Provide the (x, y) coordinate of the cell's center where the given text is located.  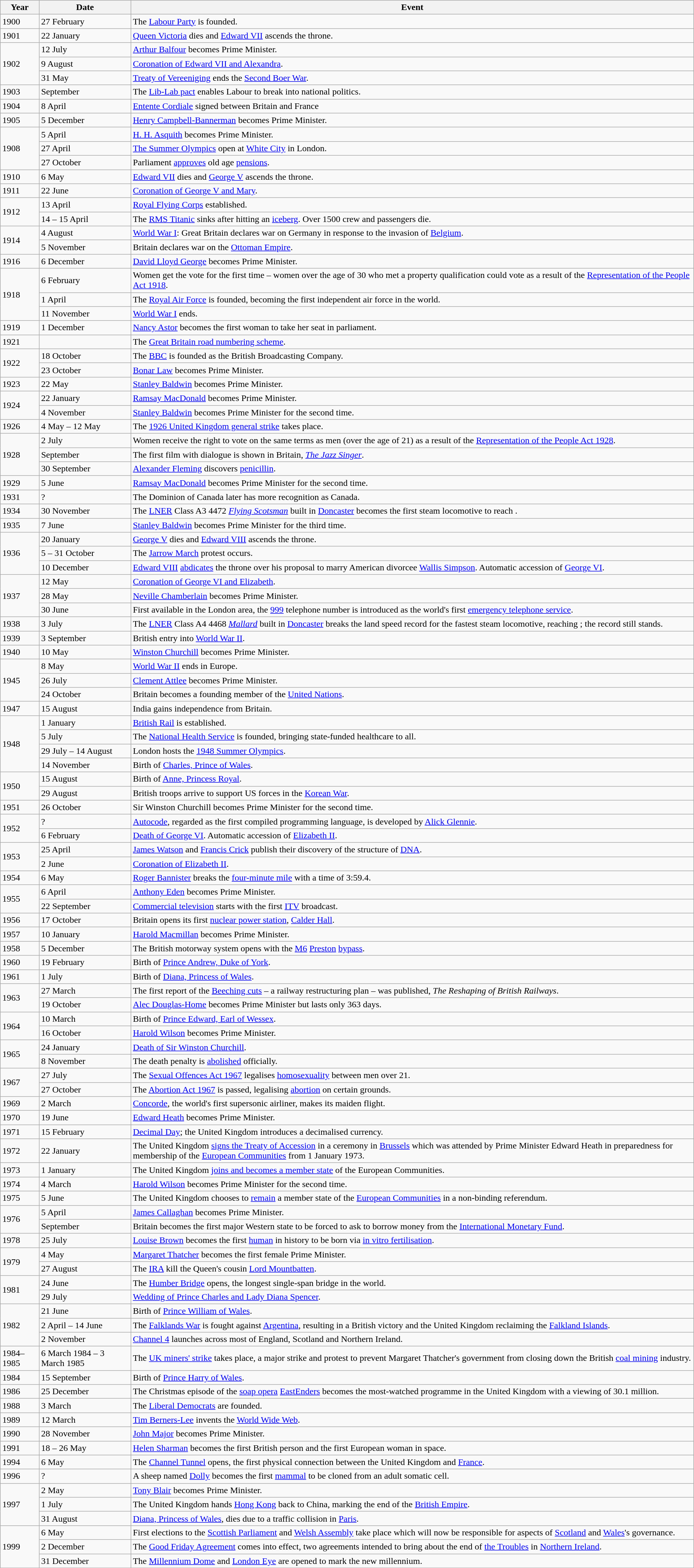
1997 (20, 1504)
Harold Macmillan becomes Prime Minister. (412, 934)
16 October (85, 1033)
14 November (85, 765)
1972 (20, 1151)
1924 (20, 405)
Death of Sir Winston Churchill. (412, 1047)
London hosts the 1948 Summer Olympics. (412, 751)
Clement Attlee becomes Prime Minister. (412, 680)
10 December (85, 567)
1935 (20, 525)
Coronation of George VI and Elizabeth. (412, 581)
2 July (85, 441)
1 December (85, 328)
1908 (20, 148)
Birth of Prince William of Wales. (412, 1311)
1976 (20, 1219)
Event (412, 7)
24 October (85, 695)
1921 (20, 342)
Concorde, the world's first supersonic airliner, makes its maiden flight. (412, 1104)
A sheep named Dolly becomes the first mammal to be cloned from an adult somatic cell. (412, 1476)
4 August (85, 233)
2 June (85, 864)
15 September (85, 1378)
The Abortion Act 1967 is passed, legalising abortion on certain grounds. (412, 1089)
Sir Winston Churchill becomes Prime Minister for the second time. (412, 807)
David Lloyd George becomes Prime Minister. (412, 261)
Birth of Prince Harry of Wales. (412, 1378)
1984–1985 (20, 1359)
Roger Bannister breaks the four-minute mile with a time of 3:59.4. (412, 878)
14 – 15 April (85, 219)
23 October (85, 370)
Birth of Prince Edward, Earl of Wessex. (412, 1019)
The Falklands War is fought against Argentina, resulting in a British victory and the United Kingdom reclaiming the Falkland Islands. (412, 1325)
1989 (20, 1420)
Stanley Baldwin becomes Prime Minister. (412, 384)
Coronation of Elizabeth II. (412, 864)
Diana, Princess of Wales, dies due to a traffic collision in Paris. (412, 1518)
12 July (85, 50)
Death of George VI. Automatic accession of Elizabeth II. (412, 835)
George V dies and Edward VIII ascends the throne. (412, 539)
22 June (85, 191)
India gains independence from Britain. (412, 709)
The first report of the Beeching cuts – a railway restructuring plan – was published, The Reshaping of British Railways. (412, 991)
James Watson and Francis Crick publish their discovery of the structure of DNA. (412, 849)
30 June (85, 610)
21 June (85, 1311)
1984 (20, 1378)
Helen Sharman becomes the first British person and the first European woman in space. (412, 1448)
1960 (20, 962)
4 May – 12 May (85, 427)
Ramsay MacDonald becomes Prime Minister. (412, 398)
1929 (20, 483)
2 May (85, 1490)
The Christmas episode of the soap opera EastEnders becomes the most-watched programme in the United Kingdom with a viewing of 30.1 million. (412, 1392)
24 June (85, 1283)
Royal Flying Corps established. (412, 205)
27 August (85, 1269)
10 March (85, 1019)
1996 (20, 1476)
The National Health Service is founded, bringing state-funded healthcare to all. (412, 737)
1902 (20, 64)
The first film with dialogue is shown in Britain, The Jazz Singer. (412, 455)
1970 (20, 1118)
9 August (85, 64)
31 August (85, 1518)
Edward VII dies and George V ascends the throne. (412, 177)
30 September (85, 469)
1951 (20, 807)
Birth of Diana, Princess of Wales. (412, 977)
Commercial television starts with the first ITV broadcast. (412, 906)
5 – 31 October (85, 553)
James Callaghan becomes Prime Minister. (412, 1212)
Date (85, 7)
6 December (85, 261)
1975 (20, 1198)
Coronation of Edward VII and Alexandra. (412, 64)
12 May (85, 581)
4 March (85, 1184)
18 – 26 May (85, 1448)
Arthur Balfour becomes Prime Minister. (412, 50)
1905 (20, 120)
World War II ends in Europe. (412, 666)
1958 (20, 948)
1945 (20, 680)
10 January (85, 934)
British entry into World War II. (412, 638)
1926 (20, 427)
Entente Cordiale signed between Britain and France (412, 106)
Channel 4 launches across most of England, Scotland and Northern Ireland. (412, 1339)
4 May (85, 1254)
Margaret Thatcher becomes the first female Prime Minister. (412, 1254)
1971 (20, 1132)
1922 (20, 363)
1912 (20, 212)
The LNER Class A3 4472 Flying Scotsman built in Doncaster becomes the first steam locomotive to reach . (412, 511)
1967 (20, 1082)
1937 (20, 596)
28 May (85, 596)
1964 (20, 1026)
27 July (85, 1075)
1969 (20, 1104)
The United Kingdom hands Hong Kong back to China, marking the end of the British Empire. (412, 1504)
The Millennium Dome and London Eye are opened to mark the new millennium. (412, 1561)
John Major becomes Prime Minister. (412, 1434)
The Jarrow March protest occurs. (412, 553)
The IRA kill the Queen's cousin Lord Mountbatten. (412, 1269)
1936 (20, 553)
25 April (85, 849)
Year (20, 7)
19 June (85, 1118)
The Great Britain road numbering scheme. (412, 342)
1919 (20, 328)
Autocode, regarded as the first compiled programming language, is developed by Alick Glennie. (412, 821)
Winston Churchill becomes Prime Minister. (412, 652)
1918 (20, 294)
1991 (20, 1448)
Birth of Charles, Prince of Wales. (412, 765)
1939 (20, 638)
6 April (85, 892)
The RMS Titanic sinks after hitting an iceberg. Over 1500 crew and passengers die. (412, 219)
Britain becomes a founding member of the United Nations. (412, 695)
1934 (20, 511)
8 November (85, 1061)
Harold Wilson becomes Prime Minister for the second time. (412, 1184)
1955 (20, 899)
3 September (85, 638)
1978 (20, 1240)
The Channel Tunnel opens, the first physical connection between the United Kingdom and France. (412, 1462)
3 March (85, 1406)
25 December (85, 1392)
1954 (20, 878)
1994 (20, 1462)
The Liberal Democrats are founded. (412, 1406)
2 December (85, 1547)
1914 (20, 240)
The Good Friday Agreement comes into effect, two agreements intended to bring about the end of the Troubles in Northern Ireland. (412, 1547)
The Summer Olympics open at White City in London. (412, 148)
24 January (85, 1047)
1940 (20, 652)
British Rail is established. (412, 723)
World War I ends. (412, 314)
31 May (85, 78)
5 July (85, 737)
1947 (20, 709)
The death penalty is abolished officially. (412, 1061)
The Humber Bridge opens, the longest single-span bridge in the world. (412, 1283)
22 May (85, 384)
World War I: Great Britain declares war on Germany in response to the invasion of Belgium. (412, 233)
The 1926 United Kingdom general strike takes place. (412, 427)
8 May (85, 666)
26 July (85, 680)
4 November (85, 412)
3 July (85, 624)
Tim Berners-Lee invents the World Wide Web. (412, 1420)
Women receive the right to vote on the same terms as men (over the age of 21) as a result of the Representation of the People Act 1928. (412, 441)
2 November (85, 1339)
15 February (85, 1132)
Birth of Anne, Princess Royal. (412, 779)
13 April (85, 205)
1961 (20, 977)
19 February (85, 962)
27 April (85, 148)
The United Kingdom joins and becomes a member state of the European Communities. (412, 1170)
1990 (20, 1434)
First available in the London area, the 999 telephone number is introduced as the world's first emergency telephone service. (412, 610)
2 March (85, 1104)
1931 (20, 497)
7 June (85, 525)
1950 (20, 786)
1979 (20, 1262)
1916 (20, 261)
1953 (20, 856)
30 November (85, 511)
12 March (85, 1420)
27 February (85, 21)
29 July (85, 1297)
1956 (20, 920)
31 December (85, 1561)
1974 (20, 1184)
29 August (85, 793)
10 May (85, 652)
1928 (20, 455)
The BBC is founded as the British Broadcasting Company. (412, 356)
Stanley Baldwin becomes Prime Minister for the third time. (412, 525)
The Labour Party is founded. (412, 21)
1911 (20, 191)
6 March 1984 – 3 March 1985 (85, 1359)
Alexander Fleming discovers penicillin. (412, 469)
26 October (85, 807)
Stanley Baldwin becomes Prime Minister for the second time. (412, 412)
Coronation of George V and Mary. (412, 191)
17 October (85, 920)
The Dominion of Canada later has more recognition as Canada. (412, 497)
Britain declares war on the Ottoman Empire. (412, 247)
Britain opens its first nuclear power station, Calder Hall. (412, 920)
Treaty of Vereeniging ends the Second Boer War. (412, 78)
28 November (85, 1434)
1982 (20, 1325)
Wedding of Prince Charles and Lady Diana Spencer. (412, 1297)
Birth of Prince Andrew, Duke of York. (412, 962)
The Royal Air Force is founded, becoming the first independent air force in the world. (412, 299)
Parliament approves old age pensions. (412, 162)
1904 (20, 106)
19 October (85, 1005)
1901 (20, 36)
1923 (20, 384)
1948 (20, 744)
The British motorway system opens with the M6 Preston bypass. (412, 948)
18 October (85, 356)
25 July (85, 1240)
1952 (20, 828)
Alec Douglas-Home becomes Prime Minister but lasts only 363 days. (412, 1005)
Edward VIII abdicates the throne over his proposal to marry American divorcee Wallis Simpson. Automatic accession of George VI. (412, 567)
Tony Blair becomes Prime Minister. (412, 1490)
Decimal Day; the United Kingdom introduces a decimalised currency. (412, 1132)
Ramsay MacDonald becomes Prime Minister for the second time. (412, 483)
27 March (85, 991)
The Lib-Lab pact enables Labour to break into national politics. (412, 92)
Anthony Eden becomes Prime Minister. (412, 892)
Nancy Astor becomes the first woman to take her seat in parliament. (412, 328)
20 January (85, 539)
1910 (20, 177)
Neville Chamberlain becomes Prime Minister. (412, 596)
Queen Victoria dies and Edward VII ascends the throne. (412, 36)
1981 (20, 1290)
Harold Wilson becomes Prime Minister. (412, 1033)
1965 (20, 1054)
2 April – 14 June (85, 1325)
The LNER Class A4 4468 Mallard built in Doncaster breaks the land speed record for the fastest steam locomotive, reaching ; the record still stands. (412, 624)
22 September (85, 906)
1999 (20, 1547)
Edward Heath becomes Prime Minister. (412, 1118)
Bonar Law becomes Prime Minister. (412, 370)
1988 (20, 1406)
11 November (85, 314)
British troops arrive to support US forces in the Korean War. (412, 793)
The United Kingdom chooses to remain a member state of the European Communities in a non-binding referendum. (412, 1198)
1963 (20, 998)
1986 (20, 1392)
29 July – 14 August (85, 751)
1957 (20, 934)
The Sexual Offences Act 1967 legalises homosexuality between men over 21. (412, 1075)
1 April (85, 299)
1903 (20, 92)
1938 (20, 624)
Louise Brown becomes the first human in history to be born via in vitro fertilisation. (412, 1240)
1900 (20, 21)
Britain becomes the first major Western state to be forced to ask to borrow money from the International Monetary Fund. (412, 1226)
8 April (85, 106)
1973 (20, 1170)
5 November (85, 247)
Henry Campbell-Bannerman becomes Prime Minister. (412, 120)
H. H. Asquith becomes Prime Minister. (412, 134)
